Provide the (x, y) coordinate of the cell's center where the given text is located.  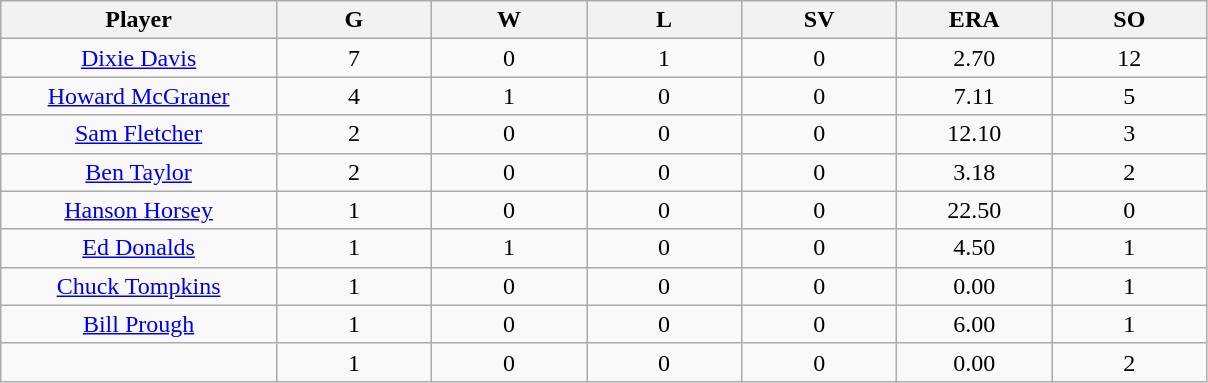
Ben Taylor (139, 172)
4.50 (974, 248)
3.18 (974, 172)
Sam Fletcher (139, 134)
22.50 (974, 210)
12.10 (974, 134)
7.11 (974, 96)
Player (139, 20)
SO (1130, 20)
G (354, 20)
Howard McGraner (139, 96)
Bill Prough (139, 324)
Hanson Horsey (139, 210)
12 (1130, 58)
4 (354, 96)
2.70 (974, 58)
W (508, 20)
Dixie Davis (139, 58)
L (664, 20)
Ed Donalds (139, 248)
3 (1130, 134)
Chuck Tompkins (139, 286)
6.00 (974, 324)
7 (354, 58)
SV (820, 20)
ERA (974, 20)
5 (1130, 96)
